Locate the cell with the specified text and output its [x, y] center coordinate. 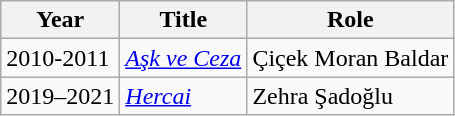
Zehra Şadoğlu [350, 96]
Aşk ve Ceza [184, 58]
Hercai [184, 96]
Title [184, 20]
Role [350, 20]
Çiçek Moran Baldar [350, 58]
Year [60, 20]
2010-2011 [60, 58]
2019–2021 [60, 96]
